Extract the (X, Y) coordinate from the center of the cell holding the provided text.  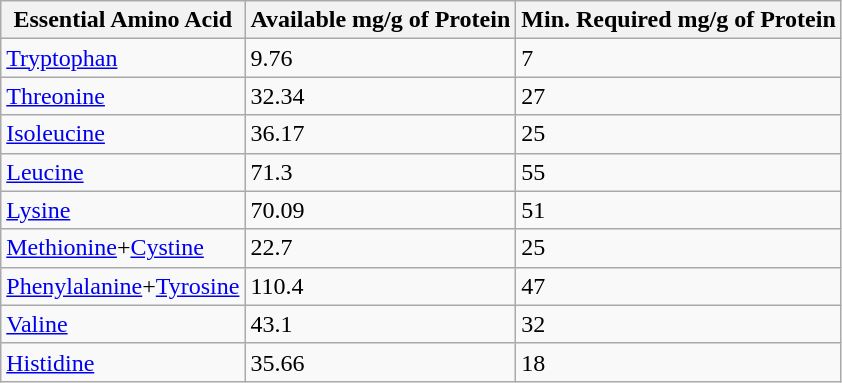
7 (679, 58)
Valine (123, 324)
Min. Required mg/g of Protein (679, 20)
Threonine (123, 96)
47 (679, 286)
110.4 (380, 286)
71.3 (380, 172)
Leucine (123, 172)
18 (679, 362)
51 (679, 210)
Isoleucine (123, 134)
70.09 (380, 210)
32.34 (380, 96)
Essential Amino Acid (123, 20)
Methionine+Cystine (123, 248)
36.17 (380, 134)
Phenylalanine+Tyrosine (123, 286)
55 (679, 172)
9.76 (380, 58)
32 (679, 324)
22.7 (380, 248)
Tryptophan (123, 58)
35.66 (380, 362)
Lysine (123, 210)
Histidine (123, 362)
27 (679, 96)
43.1 (380, 324)
Available mg/g of Protein (380, 20)
